Search for the cell housing the specified text and yield its [X, Y] center coordinate. 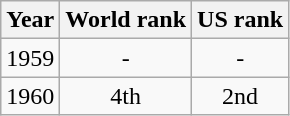
4th [126, 96]
1960 [30, 96]
2nd [240, 96]
World rank [126, 20]
US rank [240, 20]
1959 [30, 58]
Year [30, 20]
